Find where the given text appears and provide that cell's center as [x, y] coordinate. 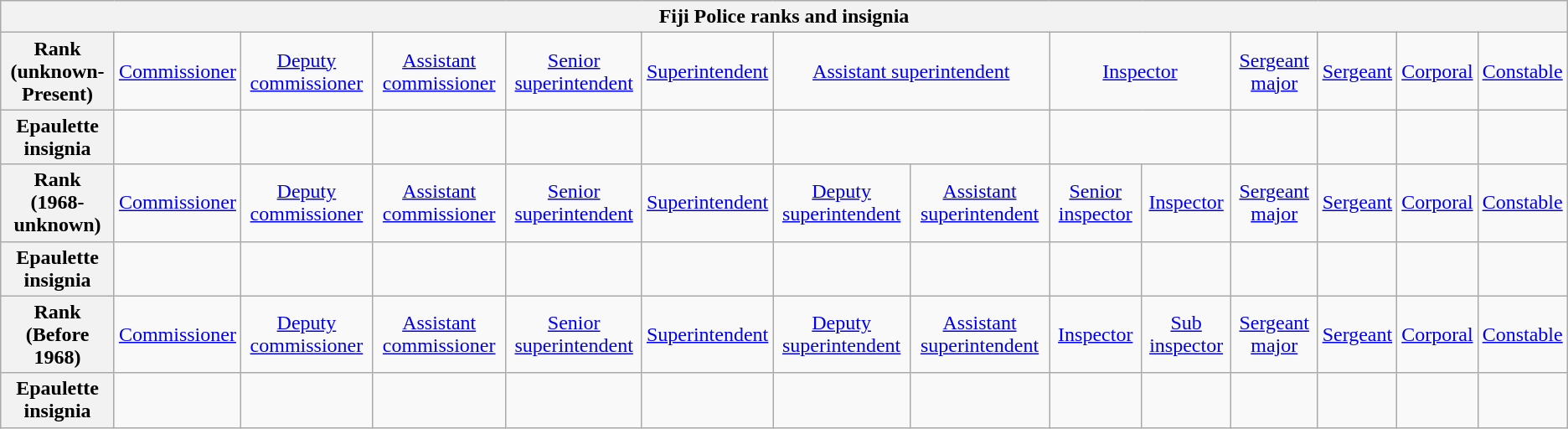
Rank(1968-unknown) [58, 203]
Sub inspector [1186, 334]
Rank(unknown-Present) [58, 71]
Fiji Police ranks and insignia [784, 17]
Rank(Before 1968) [58, 334]
Senior inspector [1096, 203]
